Return (x, y) of the center of cell containing provided text 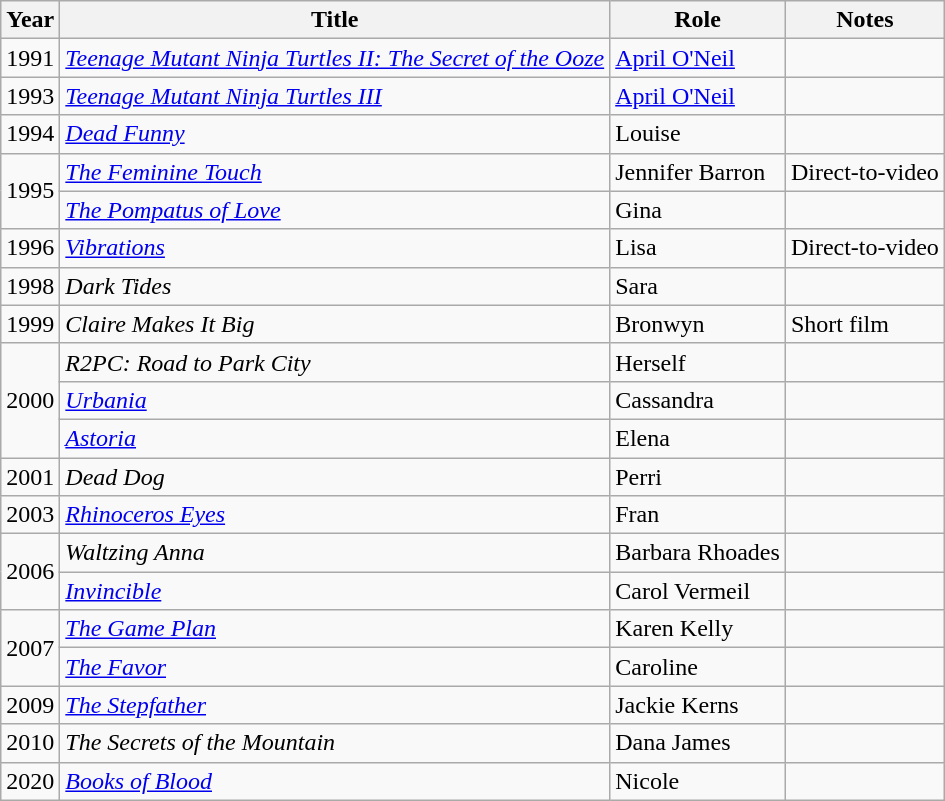
The Feminine Touch (335, 172)
Jackie Kerns (698, 705)
Caroline (698, 667)
Title (335, 20)
Dana James (698, 743)
1999 (30, 324)
Short film (864, 324)
1998 (30, 286)
1991 (30, 58)
R2PC: Road to Park City (335, 362)
The Favor (335, 667)
Sara (698, 286)
Invincible (335, 591)
1993 (30, 96)
2009 (30, 705)
Dark Tides (335, 286)
2003 (30, 515)
2010 (30, 743)
The Stepfather (335, 705)
The Secrets of the Mountain (335, 743)
Role (698, 20)
Bronwyn (698, 324)
Herself (698, 362)
Teenage Mutant Ninja Turtles III (335, 96)
Urbania (335, 400)
2006 (30, 572)
Nicole (698, 781)
Year (30, 20)
Cassandra (698, 400)
Lisa (698, 248)
Barbara Rhoades (698, 553)
1994 (30, 134)
The Pompatus of Love (335, 210)
Carol Vermeil (698, 591)
Vibrations (335, 248)
1996 (30, 248)
Dead Funny (335, 134)
Louise (698, 134)
2000 (30, 400)
Teenage Mutant Ninja Turtles II: The Secret of the Ooze (335, 58)
2020 (30, 781)
Claire Makes It Big (335, 324)
Waltzing Anna (335, 553)
Astoria (335, 438)
Elena (698, 438)
Dead Dog (335, 477)
Jennifer Barron (698, 172)
Karen Kelly (698, 629)
Notes (864, 20)
Books of Blood (335, 781)
2007 (30, 648)
Rhinoceros Eyes (335, 515)
Gina (698, 210)
The Game Plan (335, 629)
1995 (30, 191)
Fran (698, 515)
Perri (698, 477)
2001 (30, 477)
